Detect which cell encompasses the target text, then output its (X, Y) center coordinate. 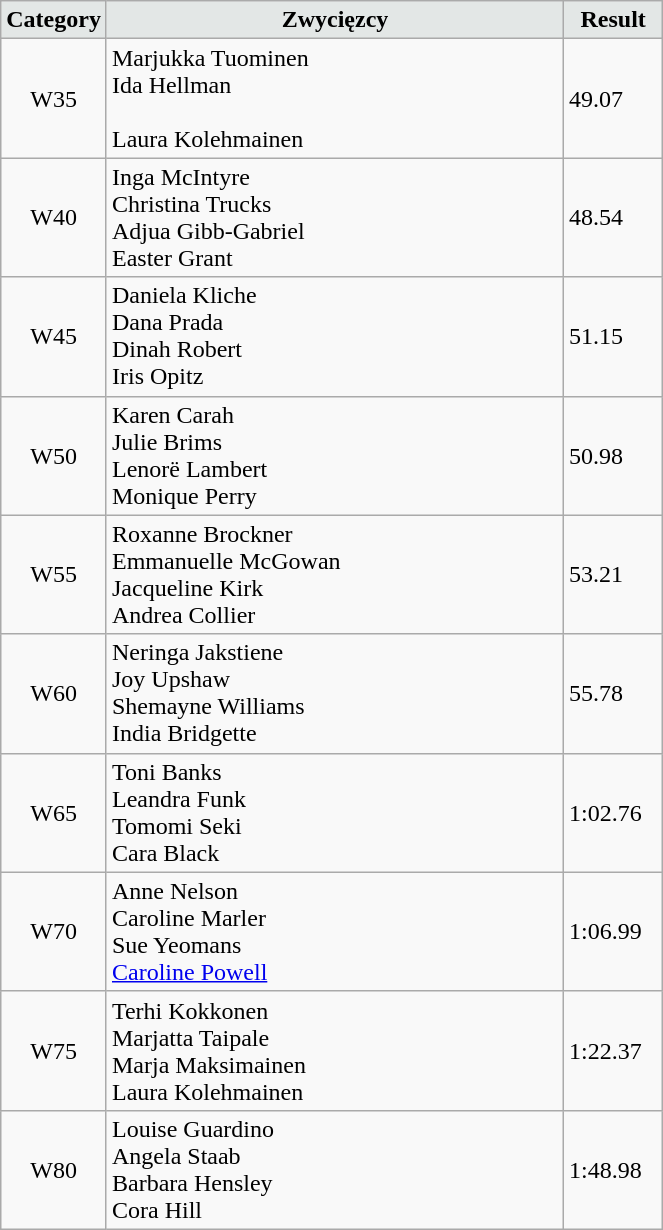
1:06.99 (614, 932)
48.54 (614, 218)
W65 (54, 812)
Anne Nelson Caroline Marler Sue Yeomans Caroline Powell (334, 932)
W75 (54, 1050)
51.15 (614, 336)
Result (614, 20)
W80 (54, 1170)
W35 (54, 98)
Category (54, 20)
Toni Banks Leandra Funk Tomomi Seki Cara Black (334, 812)
Daniela Kliche Dana Prada Dinah Robert Iris Opitz (334, 336)
Inga McIntyre Christina Trucks Adjua Gibb-Gabriel Easter Grant (334, 218)
W45 (54, 336)
Zwycięzcy (334, 20)
W55 (54, 574)
Karen Carah Julie Brims Lenorë Lambert Monique Perry (334, 456)
55.78 (614, 694)
53.21 (614, 574)
W50 (54, 456)
W60 (54, 694)
50.98 (614, 456)
Roxanne Brockner Emmanuelle McGowan Jacqueline Kirk Andrea Collier (334, 574)
Neringa Jakstiene Joy Upshaw Shemayne Williams India Bridgette (334, 694)
1:22.37 (614, 1050)
1:02.76 (614, 812)
49.07 (614, 98)
Terhi Kokkonen Marjatta Taipale Marja Maksimainen Laura Kolehmainen (334, 1050)
W40 (54, 218)
W70 (54, 932)
1:48.98 (614, 1170)
Louise Guardino Angela Staab Barbara Hensley Cora Hill (334, 1170)
Marjukka Tuominen Ida Hellman Laura Kolehmainen (334, 98)
